Pinpoint the cell where the given text exists, returning its [x, y] midpoint coordinate. 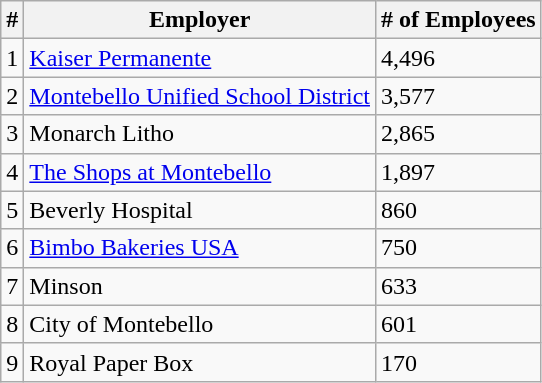
3 [12, 134]
4,496 [458, 58]
9 [12, 362]
7 [12, 286]
Royal Paper Box [200, 362]
601 [458, 324]
8 [12, 324]
2,865 [458, 134]
3,577 [458, 96]
2 [12, 96]
Monarch Litho [200, 134]
Minson [200, 286]
860 [458, 210]
Beverly Hospital [200, 210]
170 [458, 362]
City of Montebello [200, 324]
Montebello Unified School District [200, 96]
5 [12, 210]
750 [458, 248]
Employer [200, 20]
1 [12, 58]
6 [12, 248]
# [12, 20]
Bimbo Bakeries USA [200, 248]
4 [12, 172]
Kaiser Permanente [200, 58]
# of Employees [458, 20]
The Shops at Montebello [200, 172]
633 [458, 286]
1,897 [458, 172]
